Return the (x, y) coordinate for the center point of the cell that contains the specified text.  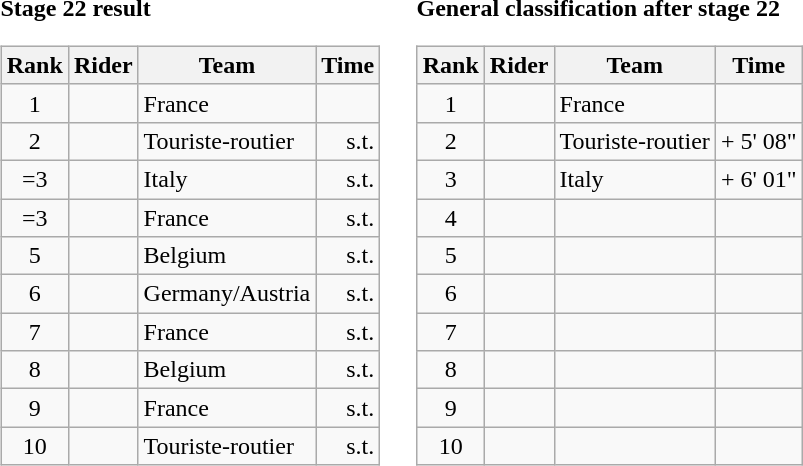
4 (450, 217)
+ 5' 08" (758, 141)
3 (450, 179)
Germany/Austria (227, 294)
+ 6' 01" (758, 179)
